Locate the cell with the specified text and output its (x, y) center coordinate. 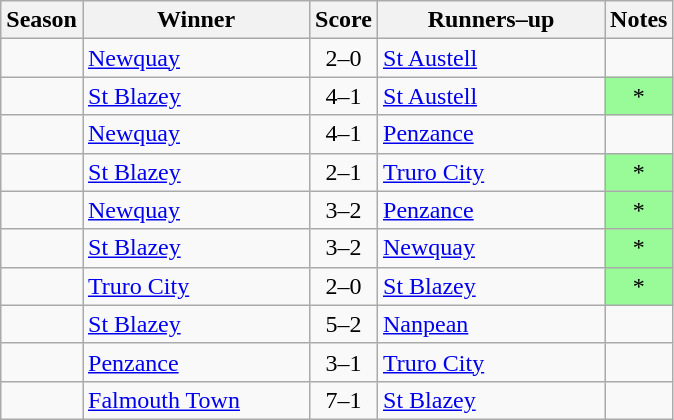
Winner (196, 20)
Falmouth Town (196, 400)
Score (344, 20)
2–1 (344, 172)
5–2 (344, 324)
Runners–up (492, 20)
3–1 (344, 362)
7–1 (344, 400)
Season (42, 20)
Nanpean (492, 324)
Notes (639, 20)
